Output the (X, Y) coordinate of the center of the cell containing the given text.  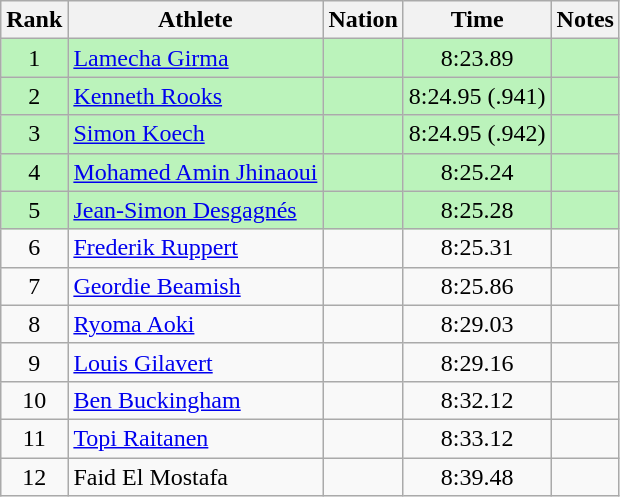
5 (34, 210)
8:24.95 (.941) (477, 96)
Faid El Mostafa (196, 477)
Kenneth Rooks (196, 96)
Geordie Beamish (196, 286)
Ryoma Aoki (196, 324)
8 (34, 324)
3 (34, 134)
8:29.03 (477, 324)
8:29.16 (477, 362)
Simon Koech (196, 134)
12 (34, 477)
8:32.12 (477, 400)
8:25.31 (477, 248)
10 (34, 400)
4 (34, 172)
Ben Buckingham (196, 400)
Time (477, 20)
8:33.12 (477, 438)
9 (34, 362)
2 (34, 96)
6 (34, 248)
Rank (34, 20)
Frederik Ruppert (196, 248)
Lamecha Girma (196, 58)
11 (34, 438)
8:39.48 (477, 477)
Notes (585, 20)
Topi Raitanen (196, 438)
Mohamed Amin Jhinaoui (196, 172)
Nation (363, 20)
8:23.89 (477, 58)
Jean-Simon Desgagnés (196, 210)
Athlete (196, 20)
8:24.95 (.942) (477, 134)
8:25.28 (477, 210)
Louis Gilavert (196, 362)
1 (34, 58)
8:25.24 (477, 172)
7 (34, 286)
8:25.86 (477, 286)
